For the text-containing cell, return its midpoint in (X, Y) coordinate format. 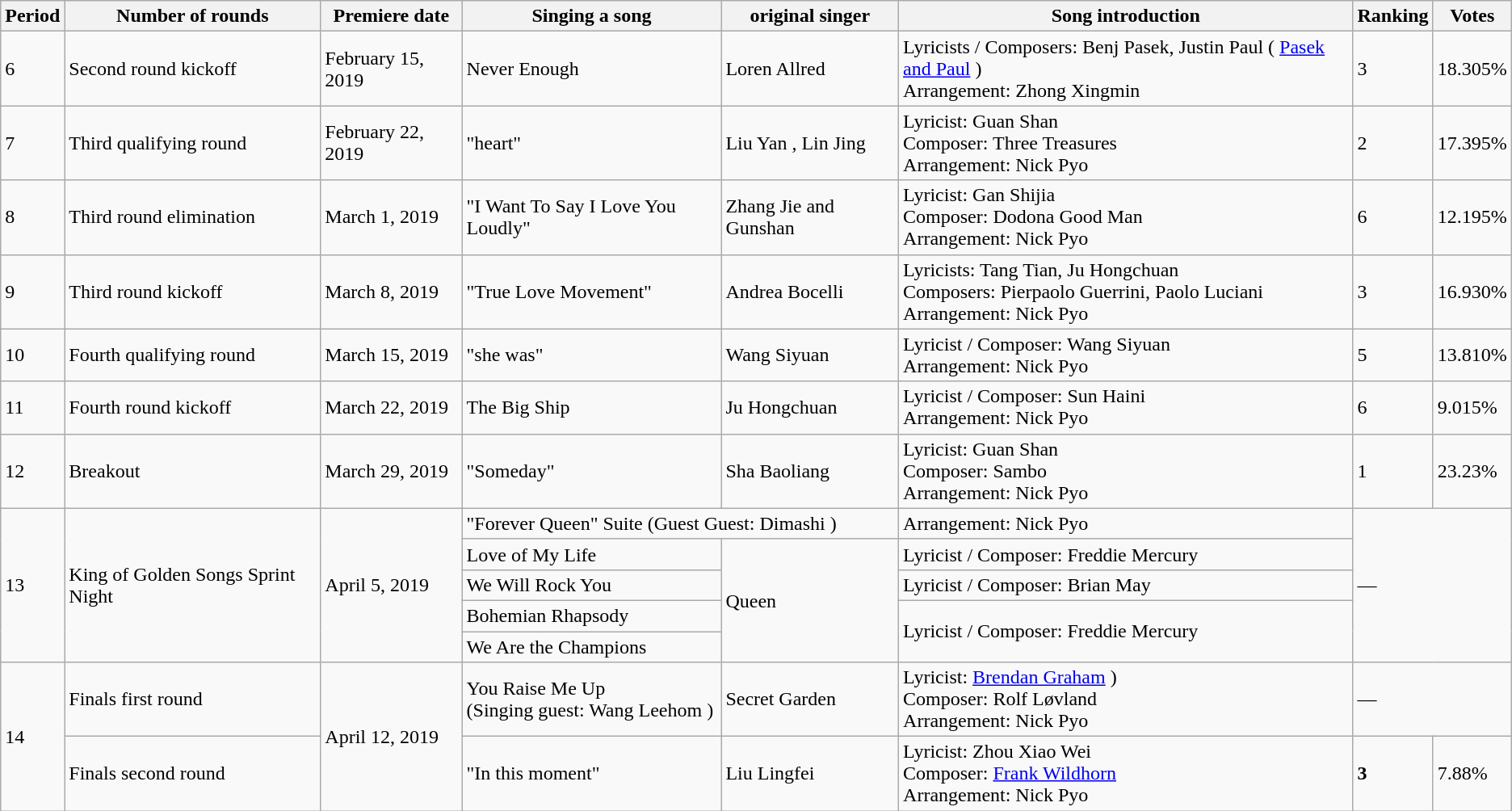
February 15, 2019 (391, 69)
April 5, 2019 (391, 585)
The Big Ship (591, 407)
Second round kickoff (192, 69)
Andrea Bocelli (810, 292)
13 (32, 585)
Arrangement: Nick Pyo (1126, 523)
You Raise Me Up(Singing guest: Wang Leehom ) (591, 700)
King of Golden Songs Sprint Night (192, 585)
Third qualifying round (192, 143)
March 29, 2019 (391, 471)
Finals second round (192, 774)
Liu Lingfei (810, 774)
Lyricist / Composer: Brian May (1126, 585)
"heart" (591, 143)
Lyricist: Gan ShijiaComposer: Dodona Good ManArrangement: Nick Pyo (1126, 217)
Third round elimination (192, 217)
8 (32, 217)
February 22, 2019 (391, 143)
Queen (810, 600)
9.015% (1472, 407)
March 22, 2019 (391, 407)
Secret Garden (810, 700)
12.195% (1472, 217)
16.930% (1472, 292)
Sha Baoliang (810, 471)
Wang Siyuan (810, 355)
5 (1392, 355)
Lyricist: Guan ShanComposer: SamboArrangement: Nick Pyo (1126, 471)
14 (32, 737)
11 (32, 407)
9 (32, 292)
March 1, 2019 (391, 217)
Song introduction (1126, 16)
Ju Hongchuan (810, 407)
Finals first round (192, 700)
Premiere date (391, 16)
18.305% (1472, 69)
Never Enough (591, 69)
Singing a song (591, 16)
"True Love Movement" (591, 292)
Ranking (1392, 16)
7 (32, 143)
Lyricist / Composer: Sun HainiArrangement: Nick Pyo (1126, 407)
Period (32, 16)
Love of My Life (591, 554)
1 (1392, 471)
Votes (1472, 16)
Number of rounds (192, 16)
Zhang Jie and Gunshan (810, 217)
10 (32, 355)
"I Want To Say I Love You Loudly" (591, 217)
Fourth qualifying round (192, 355)
17.395% (1472, 143)
Fourth round kickoff (192, 407)
Third round kickoff (192, 292)
Loren Allred (810, 69)
Lyricist / Composer: Wang SiyuanArrangement: Nick Pyo (1126, 355)
Lyricists: Tang Tian, Ju HongchuanComposers: Pierpaolo Guerrini, Paolo LucianiArrangement: Nick Pyo (1126, 292)
Breakout (192, 471)
We Will Rock You (591, 585)
original singer (810, 16)
7.88% (1472, 774)
13.810% (1472, 355)
Liu Yan , Lin Jing (810, 143)
Lyricist: Brendan Graham )Composer: Rolf LøvlandArrangement: Nick Pyo (1126, 700)
Lyricist: Zhou Xiao WeiComposer: Frank WildhornArrangement: Nick Pyo (1126, 774)
Bohemian Rhapsody (591, 616)
March 15, 2019 (391, 355)
"In this moment" (591, 774)
12 (32, 471)
"Someday" (591, 471)
2 (1392, 143)
April 12, 2019 (391, 737)
"Forever Queen" Suite (Guest Guest: Dimashi ) (680, 523)
We Are the Champions (591, 647)
Lyricist: Guan ShanComposer: Three TreasuresArrangement: Nick Pyo (1126, 143)
"she was" (591, 355)
March 8, 2019 (391, 292)
23.23% (1472, 471)
Lyricists / Composers: Benj Pasek, Justin Paul ( Pasek and Paul )Arrangement: Zhong Xingmin (1126, 69)
